Scan for the cell matching the given text and deliver its (X, Y) coordinate at center. 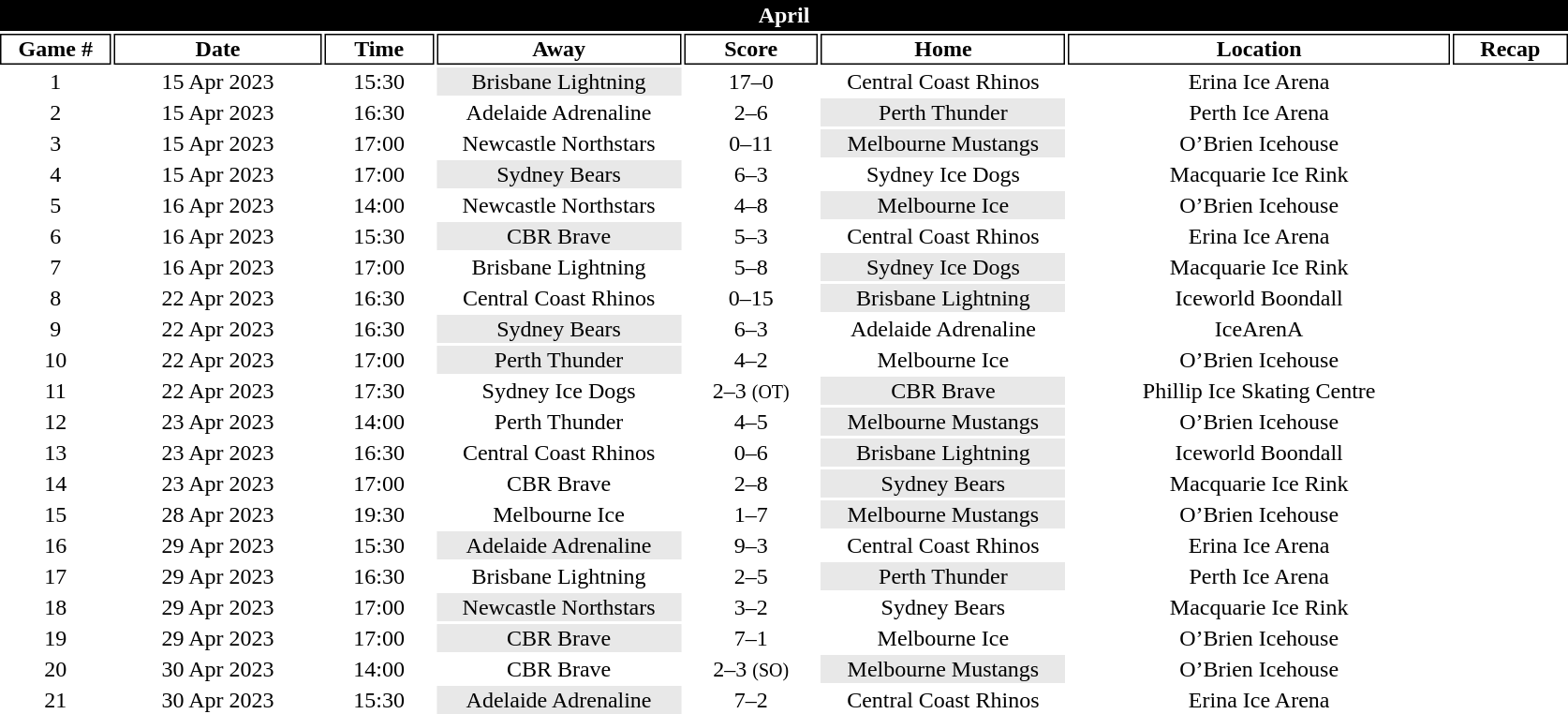
2 (56, 112)
Recap (1510, 49)
21 (56, 700)
15 (56, 514)
2–3 (SO) (751, 669)
3 (56, 143)
Away (559, 49)
16 (56, 545)
17–0 (751, 82)
6 (56, 236)
10 (56, 360)
Score (751, 49)
2–6 (751, 112)
4–2 (751, 360)
4–8 (751, 205)
5–3 (751, 236)
1–7 (751, 514)
Game # (56, 49)
11 (56, 391)
1 (56, 82)
Time (379, 49)
9–3 (751, 545)
7–2 (751, 700)
2–5 (751, 576)
12 (56, 422)
4–5 (751, 422)
2–3 (OT) (751, 391)
4 (56, 174)
0–6 (751, 453)
8 (56, 298)
Date (218, 49)
3–2 (751, 607)
18 (56, 607)
13 (56, 453)
7–1 (751, 638)
5–8 (751, 267)
Phillip Ice Skating Centre (1259, 391)
20 (56, 669)
5 (56, 205)
Home (943, 49)
IceArenA (1259, 329)
28 Apr 2023 (218, 514)
9 (56, 329)
17 (56, 576)
17:30 (379, 391)
14 (56, 483)
Location (1259, 49)
7 (56, 267)
19:30 (379, 514)
0–15 (751, 298)
April (784, 15)
0–11 (751, 143)
19 (56, 638)
2–8 (751, 483)
